Scan for the cell matching the given text and deliver its [X, Y] coordinate at center. 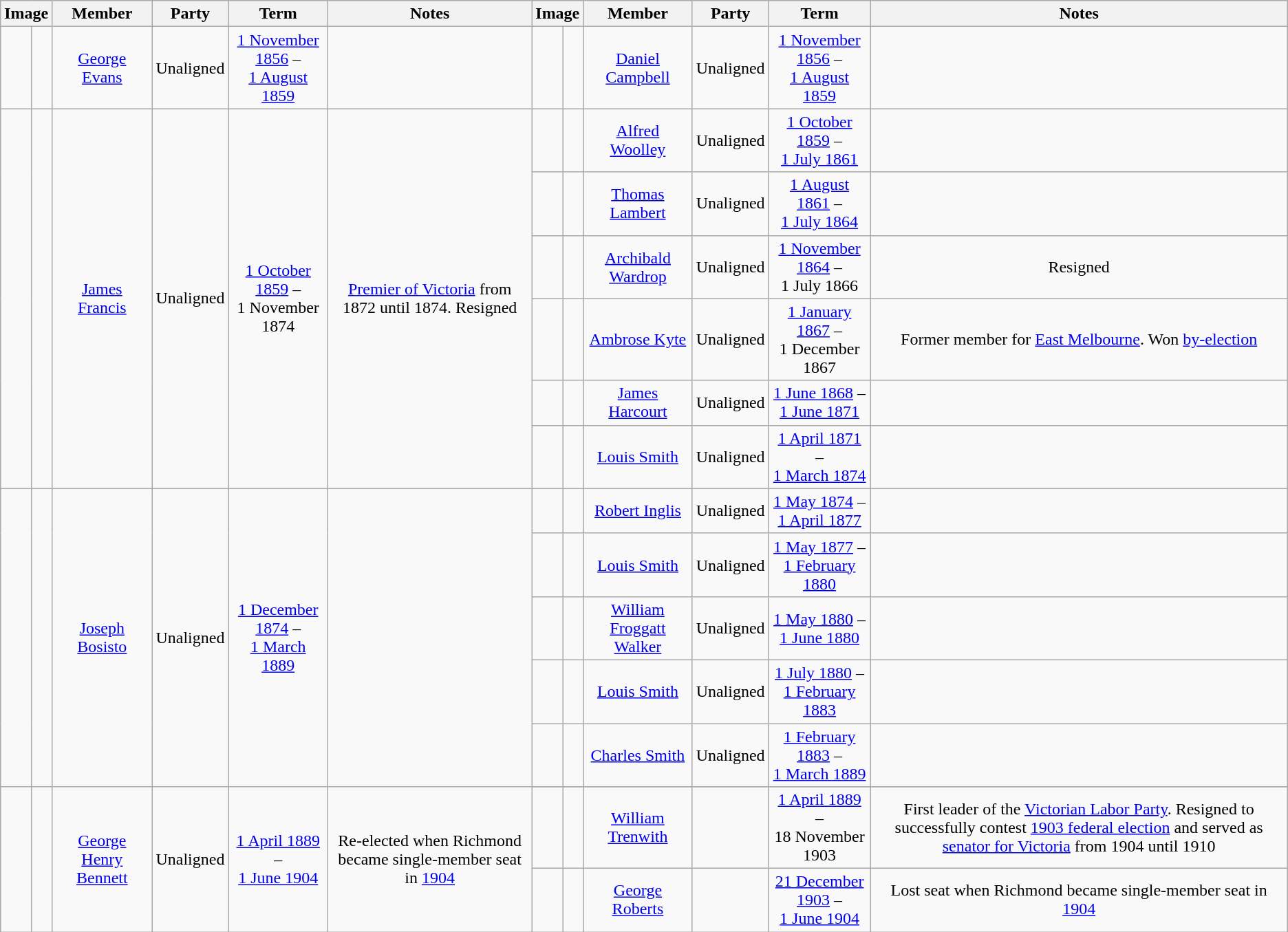
Archibald Wardrop [638, 267]
George Henry Bennett [102, 860]
Premier of Victoria from 1872 until 1874. Resigned [429, 299]
Ambrose Kyte [638, 340]
Charles Smith [638, 755]
1 December 1874 – 1 March 1889 [278, 637]
1 May 1874 – 1 April 1877 [819, 510]
George Evans [102, 67]
Thomas Lambert [638, 204]
James Harcourt [638, 403]
1 April 1871 – 1 March 1874 [819, 457]
1 November 1864 – 1 July 1866 [819, 267]
1 October 1859 – 1 November 1874 [278, 299]
Lost seat when Richmond became single-member seat in 1904 [1079, 900]
Joseph Bosisto [102, 637]
Resigned [1079, 267]
Alfred Woolley [638, 140]
1 May 1877 – 1 February 1880 [819, 565]
1 June 1868 – 1 June 1871 [819, 403]
1 January 1867 – 1 December 1867 [819, 340]
1 April 1889 – 1 June 1904 [278, 860]
1 May 1880 – 1 June 1880 [819, 628]
Daniel Campbell [638, 67]
Robert Inglis [638, 510]
Former member for East Melbourne. Won by-election [1079, 340]
21 December 1903 – 1 June 1904 [819, 900]
Re-elected when Richmond became single-member seat in 1904 [429, 860]
William Froggatt Walker [638, 628]
1 August 1861 – 1 July 1864 [819, 204]
George Roberts [638, 900]
1 October 1859 – 1 July 1861 [819, 140]
1 February 1883 – 1 March 1889 [819, 755]
William Trenwith [638, 828]
1 April 1889 – 18 November 1903 [819, 828]
1 July 1880 – 1 February 1883 [819, 691]
James Francis [102, 299]
